Return the [X, Y] coordinate for the center point of the cell that contains the specified text.  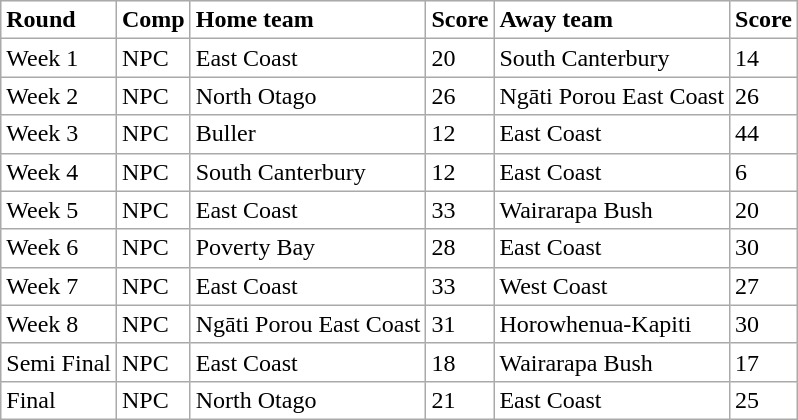
Round [59, 20]
21 [460, 400]
Week 4 [59, 172]
44 [764, 134]
Horowhenua-Kapiti [612, 324]
Comp [153, 20]
West Coast [612, 286]
Week 8 [59, 324]
Week 3 [59, 134]
Week 7 [59, 286]
Week 5 [59, 210]
Home team [308, 20]
Away team [612, 20]
Week 2 [59, 96]
18 [460, 362]
28 [460, 248]
Week 1 [59, 58]
Semi Final [59, 362]
25 [764, 400]
6 [764, 172]
17 [764, 362]
Final [59, 400]
31 [460, 324]
27 [764, 286]
Poverty Bay [308, 248]
Week 6 [59, 248]
14 [764, 58]
Buller [308, 134]
